From the cell containing the given text, extract its center point as [x, y] coordinate. 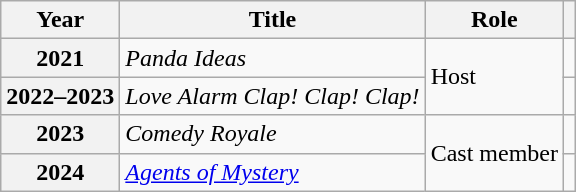
2023 [60, 134]
2024 [60, 172]
Panda Ideas [272, 58]
Title [272, 20]
2022–2023 [60, 96]
Love Alarm Clap! Clap! Clap! [272, 96]
Host [494, 77]
Year [60, 20]
Agents of Mystery [272, 172]
2021 [60, 58]
Cast member [494, 153]
Role [494, 20]
Comedy Royale [272, 134]
